From the cell containing the given text, extract its center point as [x, y] coordinate. 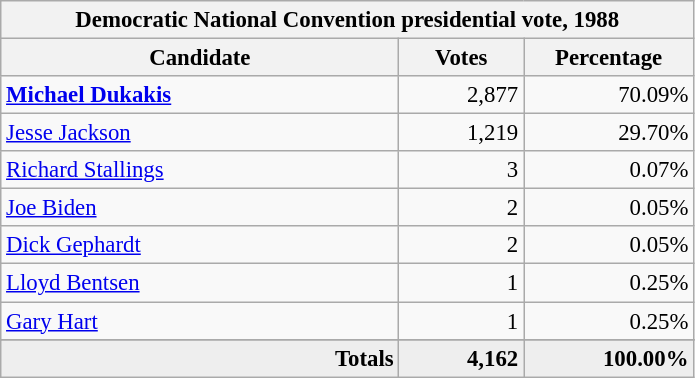
70.09% [609, 95]
Gary Hart [200, 321]
0.07% [609, 170]
Richard Stallings [200, 170]
100.00% [609, 358]
2,877 [462, 95]
Democratic National Convention presidential vote, 1988 [348, 20]
Candidate [200, 58]
Joe Biden [200, 208]
Michael Dukakis [200, 95]
Totals [200, 358]
Percentage [609, 58]
Lloyd Bentsen [200, 283]
Dick Gephardt [200, 245]
1,219 [462, 133]
4,162 [462, 358]
29.70% [609, 133]
Votes [462, 58]
Jesse Jackson [200, 133]
3 [462, 170]
